Identify which cell holds the provided text, then report its (X, Y) central coordinate. 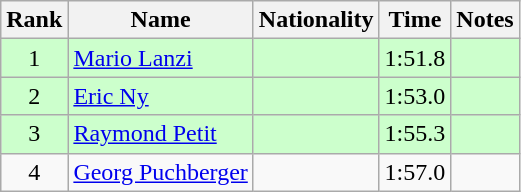
4 (34, 172)
Mario Lanzi (160, 58)
1:51.8 (415, 58)
1 (34, 58)
Name (160, 20)
3 (34, 134)
Time (415, 20)
Notes (485, 20)
1:57.0 (415, 172)
Georg Puchberger (160, 172)
Nationality (316, 20)
Raymond Petit (160, 134)
Rank (34, 20)
2 (34, 96)
1:55.3 (415, 134)
1:53.0 (415, 96)
Eric Ny (160, 96)
